From the cell containing the given text, extract its center point as [x, y] coordinate. 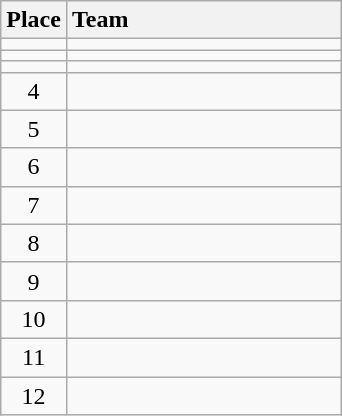
5 [34, 129]
4 [34, 91]
9 [34, 281]
6 [34, 167]
10 [34, 319]
Team [204, 20]
8 [34, 243]
Place [34, 20]
12 [34, 395]
7 [34, 205]
11 [34, 357]
